Output the [X, Y] coordinate of the center of the cell containing the given text.  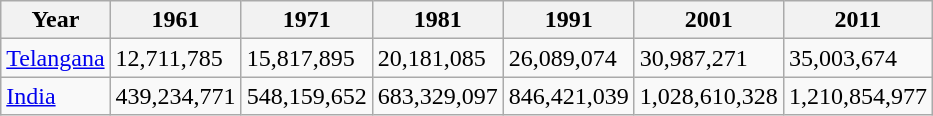
30,987,271 [708, 58]
1971 [306, 20]
Year [56, 20]
12,711,785 [176, 58]
1981 [438, 20]
20,181,085 [438, 58]
1,028,610,328 [708, 96]
846,421,039 [568, 96]
India [56, 96]
2001 [708, 20]
1991 [568, 20]
1,210,854,977 [858, 96]
15,817,895 [306, 58]
1961 [176, 20]
548,159,652 [306, 96]
439,234,771 [176, 96]
2011 [858, 20]
35,003,674 [858, 58]
683,329,097 [438, 96]
Telangana [56, 58]
26,089,074 [568, 58]
